Search for the cell housing the specified text and yield its [X, Y] center coordinate. 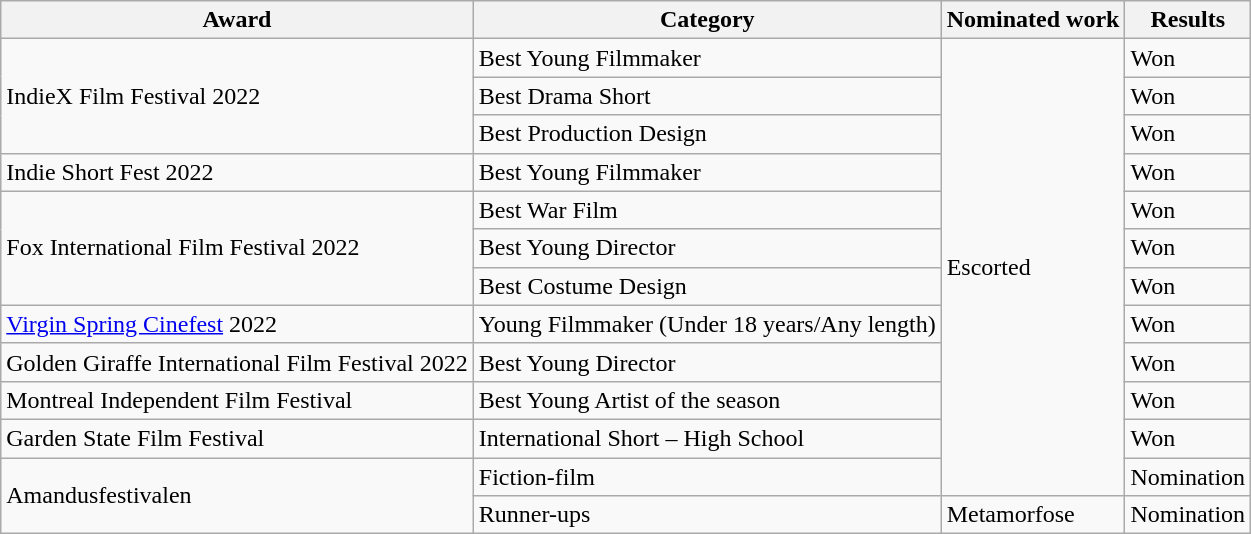
Category [707, 20]
Virgin Spring Cinefest 2022 [238, 324]
Young Filmmaker (Under 18 years/Any length) [707, 324]
Fiction-film [707, 477]
International Short – High School [707, 438]
Golden Giraffe International Film Festival 2022 [238, 362]
Award [238, 20]
Best Drama Short [707, 96]
Fox International Film Festival 2022 [238, 248]
Indie Short Fest 2022 [238, 172]
Metamorfose [1033, 515]
Amandusfestivalen [238, 496]
Escorted [1033, 268]
Best War Film [707, 210]
Garden State Film Festival [238, 438]
Best Production Design [707, 134]
Runner-ups [707, 515]
Results [1188, 20]
Montreal Independent Film Festival [238, 400]
Best Costume Design [707, 286]
Nominated work [1033, 20]
IndieX Film Festival 2022 [238, 96]
Best Young Artist of the season [707, 400]
